For the text-containing cell, return its midpoint in (x, y) coordinate format. 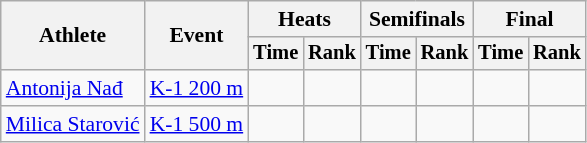
K-1 200 m (197, 88)
Athlete (73, 36)
Antonija Nađ (73, 88)
Heats (304, 19)
Semifinals (417, 19)
K-1 500 m (197, 124)
Milica Starović (73, 124)
Final (529, 19)
Event (197, 36)
